From the cell containing the given text, extract its center point as (X, Y) coordinate. 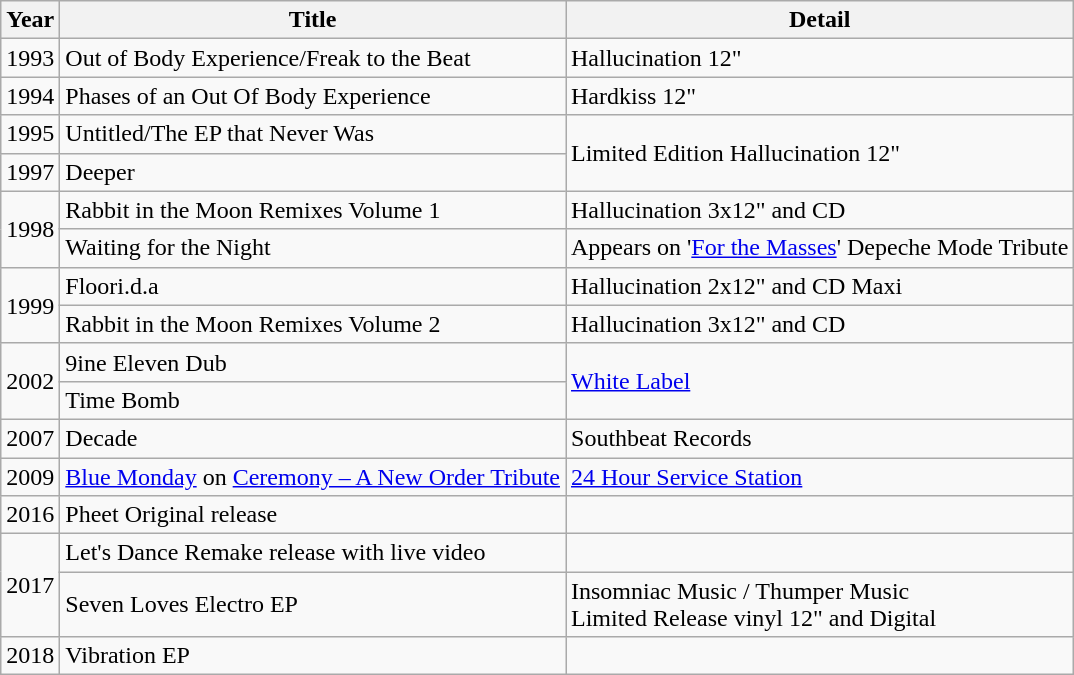
Time Bomb (313, 400)
Let's Dance Remake release with live video (313, 553)
2007 (30, 438)
Year (30, 20)
1994 (30, 96)
Waiting for the Night (313, 248)
Untitled/The EP that Never Was (313, 134)
2018 (30, 656)
1998 (30, 229)
Hardkiss 12" (820, 96)
Deeper (313, 172)
24 Hour Service Station (820, 477)
Rabbit in the Moon Remixes Volume 2 (313, 324)
Decade (313, 438)
Title (313, 20)
Hallucination 2x12" and CD Maxi (820, 286)
Phases of an Out Of Body Experience (313, 96)
Hallucination 12" (820, 58)
2017 (30, 586)
Pheet Original release (313, 515)
Blue Monday on Ceremony – A New Order Tribute (313, 477)
Detail (820, 20)
Appears on 'For the Masses' Depeche Mode Tribute (820, 248)
1995 (30, 134)
1999 (30, 305)
Floori.d.a (313, 286)
2009 (30, 477)
Insomniac Music / Thumper MusicLimited Release vinyl 12" and Digital (820, 604)
Rabbit in the Moon Remixes Volume 1 (313, 210)
Seven Loves Electro EP (313, 604)
9ine Eleven Dub (313, 362)
1997 (30, 172)
Southbeat Records (820, 438)
1993 (30, 58)
2016 (30, 515)
Limited Edition Hallucination 12" (820, 153)
2002 (30, 381)
Vibration EP (313, 656)
Out of Body Experience/Freak to the Beat (313, 58)
White Label (820, 381)
